Locate the cell with the specified text and output its (x, y) center coordinate. 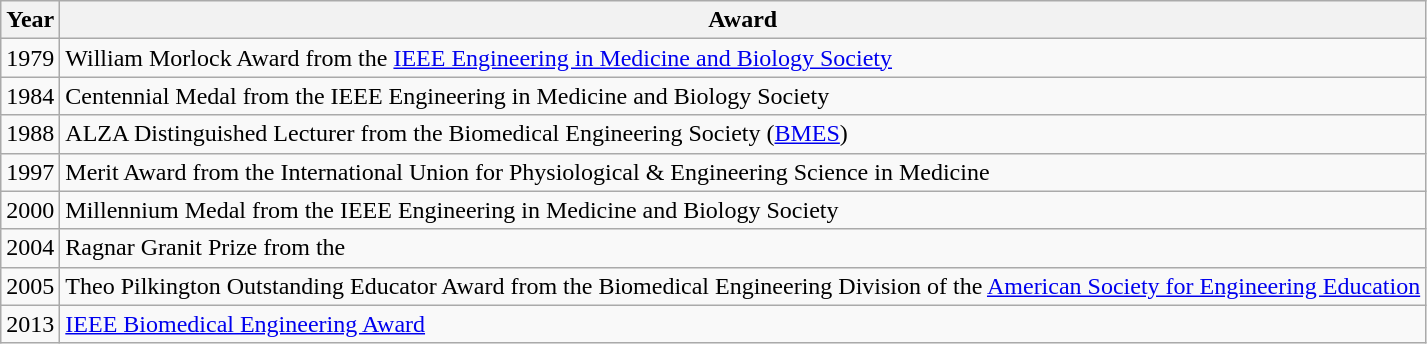
Award (743, 20)
2005 (30, 286)
1979 (30, 58)
2004 (30, 248)
Millennium Medal from the IEEE Engineering in Medicine and Biology Society (743, 210)
1997 (30, 172)
IEEE Biomedical Engineering Award (743, 324)
ALZA Distinguished Lecturer from the Biomedical Engineering Society (BMES) (743, 134)
William Morlock Award from the IEEE Engineering in Medicine and Biology Society (743, 58)
1984 (30, 96)
1988 (30, 134)
2013 (30, 324)
Theo Pilkington Outstanding Educator Award from the Biomedical Engineering Division of the American Society for Engineering Education (743, 286)
Centennial Medal from the IEEE Engineering in Medicine and Biology Society (743, 96)
Ragnar Granit Prize from the (743, 248)
Year (30, 20)
2000 (30, 210)
Merit Award from the International Union for Physiological & Engineering Science in Medicine (743, 172)
